Extract the [X, Y] coordinate from the center of the cell holding the provided text.  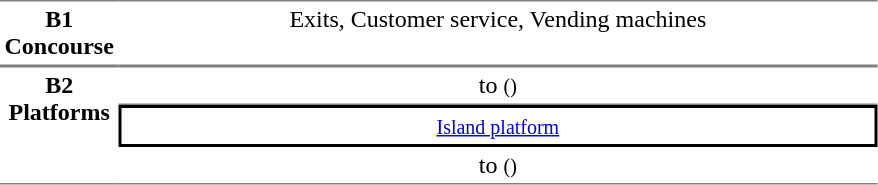
Island platform [498, 126]
Exits, Customer service, Vending machines [498, 33]
B1Concourse [59, 33]
B2Platforms [59, 125]
